From the cell containing the given text, extract its center point as (X, Y) coordinate. 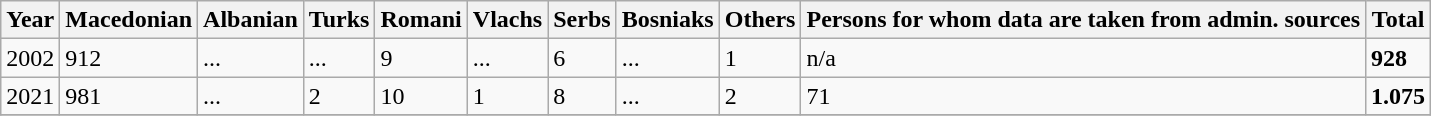
928 (1398, 58)
Persons for whom data are taken from admin. sources (1084, 20)
10 (421, 96)
9 (421, 58)
Total (1398, 20)
n/a (1084, 58)
981 (129, 96)
8 (582, 96)
71 (1084, 96)
2002 (30, 58)
6 (582, 58)
Albanian (251, 20)
Bosniaks (668, 20)
Others (760, 20)
Serbs (582, 20)
Turks (339, 20)
912 (129, 58)
Romani (421, 20)
Vlachs (507, 20)
Macedonian (129, 20)
Year (30, 20)
1.075 (1398, 96)
2021 (30, 96)
